Detect which cell encompasses the target text, then output its [x, y] center coordinate. 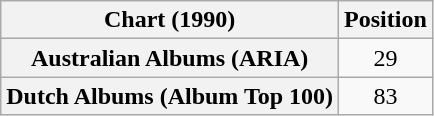
Dutch Albums (Album Top 100) [170, 96]
Chart (1990) [170, 20]
29 [386, 58]
Position [386, 20]
83 [386, 96]
Australian Albums (ARIA) [170, 58]
